For the text-containing cell, return its midpoint in [x, y] coordinate format. 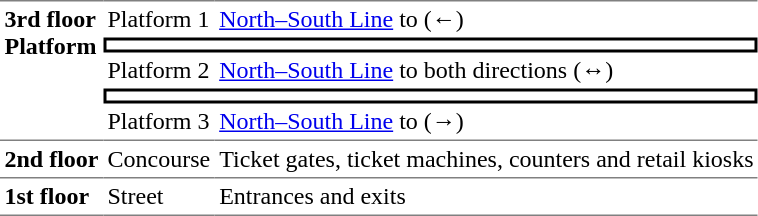
3rd floorPlatform [52, 70]
Street [159, 197]
North–South Line to (→) [486, 123]
Platform 3 [159, 123]
North–South Line to (←) [486, 19]
Platform 2 [159, 70]
North–South Line to both directions (↔) [486, 70]
Concourse [159, 160]
Entrances and exits [486, 197]
Platform 1 [159, 19]
2nd floor [52, 160]
Ticket gates, ticket machines, counters and retail kiosks [486, 160]
1st floor [52, 197]
